Detect which cell encompasses the target text, then output its (x, y) center coordinate. 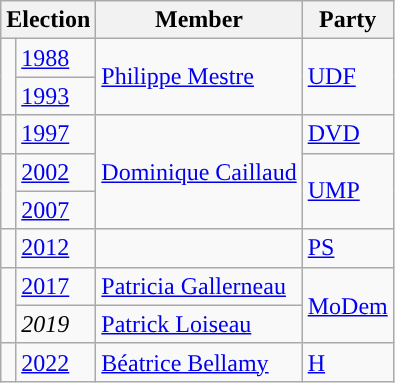
2022 (56, 362)
Party (348, 20)
Member (199, 20)
MoDem (348, 305)
PS (348, 248)
2017 (56, 286)
Philippe Mestre (199, 77)
Patricia Gallerneau (199, 286)
1993 (56, 96)
2002 (56, 172)
1997 (56, 134)
2012 (56, 248)
UDF (348, 77)
Béatrice Bellamy (199, 362)
DVD (348, 134)
Election (48, 20)
Patrick Loiseau (199, 324)
2019 (56, 324)
2007 (56, 210)
1988 (56, 58)
H (348, 362)
Dominique Caillaud (199, 172)
UMP (348, 191)
